Output the [X, Y] coordinate of the center of the cell containing the given text.  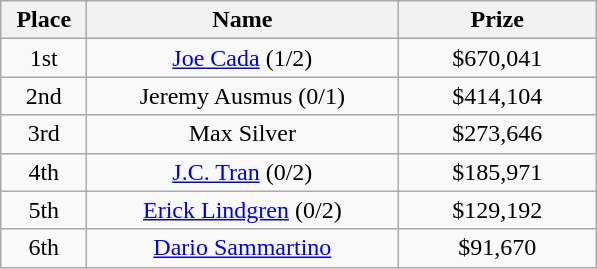
J.C. Tran (0/2) [242, 172]
$185,971 [498, 172]
Prize [498, 20]
1st [44, 58]
$670,041 [498, 58]
$91,670 [498, 248]
3rd [44, 134]
Joe Cada (1/2) [242, 58]
Place [44, 20]
$129,192 [498, 210]
6th [44, 248]
4th [44, 172]
5th [44, 210]
Jeremy Ausmus (0/1) [242, 96]
$414,104 [498, 96]
Max Silver [242, 134]
Name [242, 20]
$273,646 [498, 134]
2nd [44, 96]
Dario Sammartino [242, 248]
Erick Lindgren (0/2) [242, 210]
